Identify which cell holds the provided text, then report its (x, y) central coordinate. 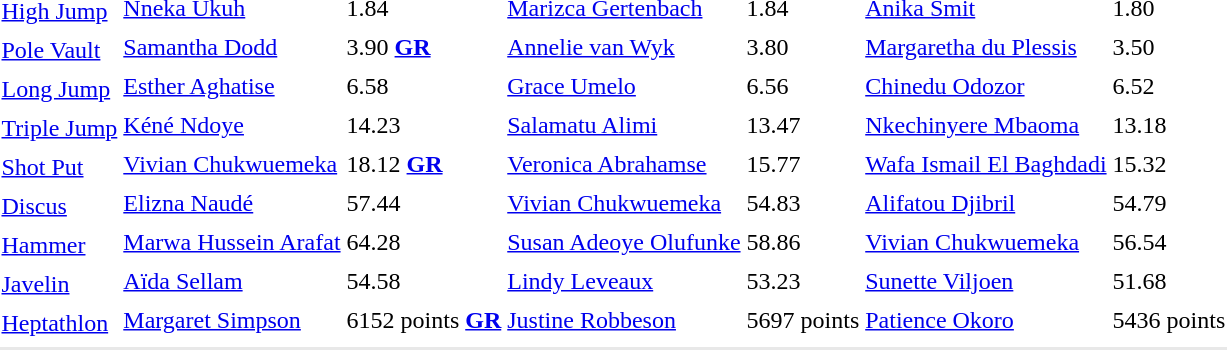
3.90 GR (424, 47)
Margaret Simpson (232, 320)
Shot Put (60, 167)
56.54 (1169, 242)
58.86 (803, 242)
Heptathlon (60, 323)
Lindy Leveaux (624, 281)
64.28 (424, 242)
Patience Okoro (986, 320)
6152 points GR (424, 320)
54.79 (1169, 203)
Long Jump (60, 89)
Wafa Ismail El Baghdadi (986, 164)
Esther Aghatise (232, 86)
Aïda Sellam (232, 281)
51.68 (1169, 281)
Alifatou Djibril (986, 203)
13.18 (1169, 125)
5697 points (803, 320)
13.47 (803, 125)
Margaretha du Plessis (986, 47)
6.58 (424, 86)
Chinedu Odozor (986, 86)
Salamatu Alimi (624, 125)
14.23 (424, 125)
53.23 (803, 281)
Nkechinyere Mbaoma (986, 125)
Veronica Abrahamse (624, 164)
6.52 (1169, 86)
6.56 (803, 86)
15.32 (1169, 164)
Marwa Hussein Arafat (232, 242)
Grace Umelo (624, 86)
3.50 (1169, 47)
57.44 (424, 203)
Sunette Viljoen (986, 281)
Triple Jump (60, 128)
Hammer (60, 245)
Elizna Naudé (232, 203)
54.83 (803, 203)
15.77 (803, 164)
Pole Vault (60, 50)
Susan Adeoye Olufunke (624, 242)
Discus (60, 206)
Samantha Dodd (232, 47)
54.58 (424, 281)
Annelie van Wyk (624, 47)
5436 points (1169, 320)
3.80 (803, 47)
18.12 GR (424, 164)
Justine Robbeson (624, 320)
Javelin (60, 284)
Kéné Ndoye (232, 125)
